Determine the [X, Y] coordinate at the center of the cell enclosing the given text.  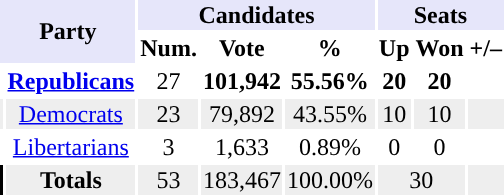
79,892 [242, 114]
Libertarians [71, 147]
23 [169, 114]
30 [421, 180]
Seats [440, 15]
Democrats [71, 114]
27 [169, 81]
101,942 [242, 81]
Num. [169, 48]
Republicans [71, 81]
Won [440, 48]
43.55% [330, 114]
Party [68, 32]
Totals [71, 180]
Candidates [257, 15]
55.56% [330, 81]
% [330, 48]
Up [394, 48]
+/– [486, 48]
3 [169, 147]
0.89% [330, 147]
1,633 [242, 147]
53 [169, 180]
183,467 [242, 180]
100.00% [330, 180]
Vote [242, 48]
